Identify which cell holds the provided text, then report its (x, y) central coordinate. 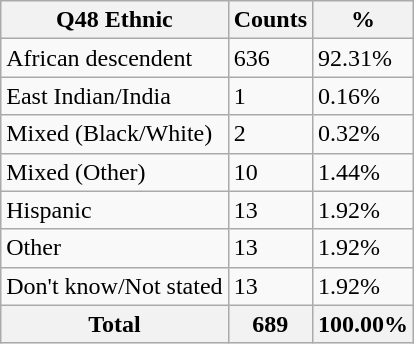
Mixed (Black/White) (114, 134)
Other (114, 248)
0.16% (364, 96)
Mixed (Other) (114, 172)
East Indian/India (114, 96)
Total (114, 324)
Hispanic (114, 210)
689 (270, 324)
1.44% (364, 172)
0.32% (364, 134)
10 (270, 172)
Counts (270, 20)
1 (270, 96)
Q48 Ethnic (114, 20)
636 (270, 58)
92.31% (364, 58)
100.00% (364, 324)
% (364, 20)
African descendent (114, 58)
2 (270, 134)
Don't know/Not stated (114, 286)
